Output the [X, Y] coordinate of the center of the cell containing the given text.  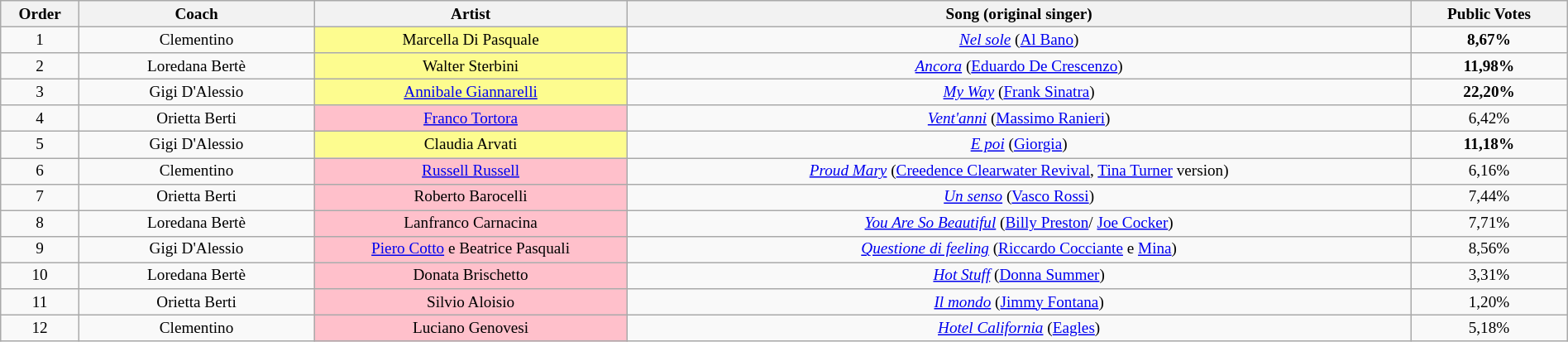
E poi (Giorgia) [1019, 145]
Public Votes [1489, 14]
9 [40, 249]
4 [40, 118]
5,18% [1489, 328]
Hot Stuff (Donna Summer) [1019, 276]
Artist [471, 14]
Coach [196, 14]
You Are So Beautiful (Billy Preston/ Joe Cocker) [1019, 224]
Ancora (Eduardo De Crescenzo) [1019, 66]
My Way (Frank Sinatra) [1019, 92]
11,98% [1489, 66]
10 [40, 276]
Annibale Giannarelli [471, 92]
6,42% [1489, 118]
Lanfranco Carnacina [471, 224]
3 [40, 92]
6 [40, 171]
Marcella Di Pasquale [471, 40]
Vent'anni (Massimo Ranieri) [1019, 118]
1,20% [1489, 302]
3,31% [1489, 276]
22,20% [1489, 92]
Walter Sterbini [471, 66]
Nel sole (Al Bano) [1019, 40]
Russell Russell [471, 171]
11,18% [1489, 145]
5 [40, 145]
8 [40, 224]
Il mondo (Jimmy Fontana) [1019, 302]
Order [40, 14]
8,56% [1489, 249]
Un senso (Vasco Rossi) [1019, 197]
1 [40, 40]
Franco Tortora [471, 118]
8,67% [1489, 40]
7,44% [1489, 197]
Hotel California (Eagles) [1019, 328]
Claudia Arvati [471, 145]
Piero Cotto e Beatrice Pasquali [471, 249]
Roberto Barocelli [471, 197]
12 [40, 328]
2 [40, 66]
7,71% [1489, 224]
6,16% [1489, 171]
Donata Brischetto [471, 276]
7 [40, 197]
Questione di feeling (Riccardo Cocciante e Mina) [1019, 249]
11 [40, 302]
Song (original singer) [1019, 14]
Silvio Aloisio [471, 302]
Luciano Genovesi [471, 328]
Proud Mary (Creedence Clearwater Revival, Tina Turner version) [1019, 171]
